Extract the (x, y) coordinate from the center of the cell holding the provided text.  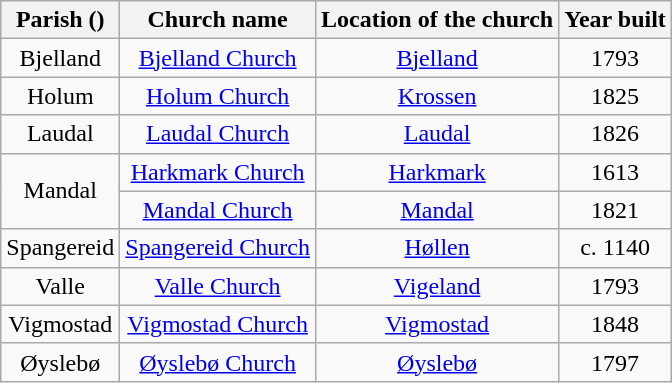
Vigmostad Church (218, 324)
Spangereid Church (218, 248)
Valle (60, 286)
Holum Church (218, 96)
Valle Church (218, 286)
1825 (616, 96)
1848 (616, 324)
Høllen (436, 248)
Bjelland Church (218, 58)
Location of the church (436, 20)
1797 (616, 362)
Parish () (60, 20)
Vigeland (436, 286)
Laudal Church (218, 134)
Holum (60, 96)
1613 (616, 172)
1826 (616, 134)
Church name (218, 20)
Krossen (436, 96)
c. 1140 (616, 248)
Harkmark (436, 172)
1821 (616, 210)
Spangereid (60, 248)
Mandal Church (218, 210)
Year built (616, 20)
Øyslebø Church (218, 362)
Harkmark Church (218, 172)
